Determine the (x, y) coordinate at the center of the cell enclosing the given text.  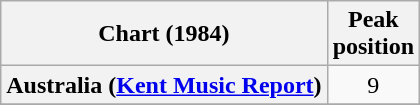
Chart (1984) (164, 34)
Australia (Kent Music Report) (164, 85)
Peakposition (373, 34)
9 (373, 85)
